Return the [X, Y] coordinate for the center point of the cell that contains the specified text.  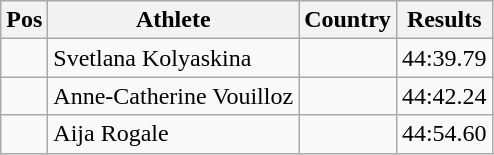
44:42.24 [444, 96]
Anne-Catherine Vouilloz [174, 96]
Aija Rogale [174, 134]
Athlete [174, 20]
Svetlana Kolyaskina [174, 58]
Results [444, 20]
Country [348, 20]
Pos [24, 20]
44:54.60 [444, 134]
44:39.79 [444, 58]
